Return the [x, y] coordinate for the center point of the cell that contains the specified text.  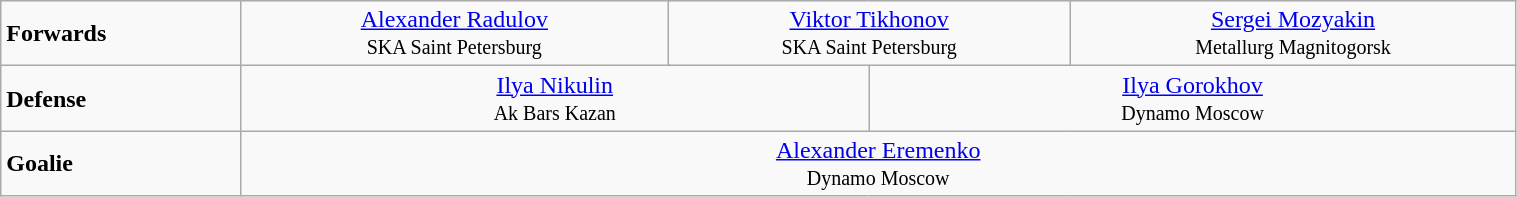
Alexander RadulovSKA Saint Petersburg [454, 34]
Viktor TikhonovSKA Saint Petersburg [869, 34]
Alexander EremenkoDynamo Moscow [878, 164]
Goalie [121, 164]
Defense [121, 98]
Ilya NikulinAk Bars Kazan [554, 98]
Sergei MozyakinMetallurg Magnitogorsk [1293, 34]
Ilya GorokhovDynamo Moscow [1192, 98]
Forwards [121, 34]
